Determine the (x, y) coordinate at the center of the cell enclosing the given text.  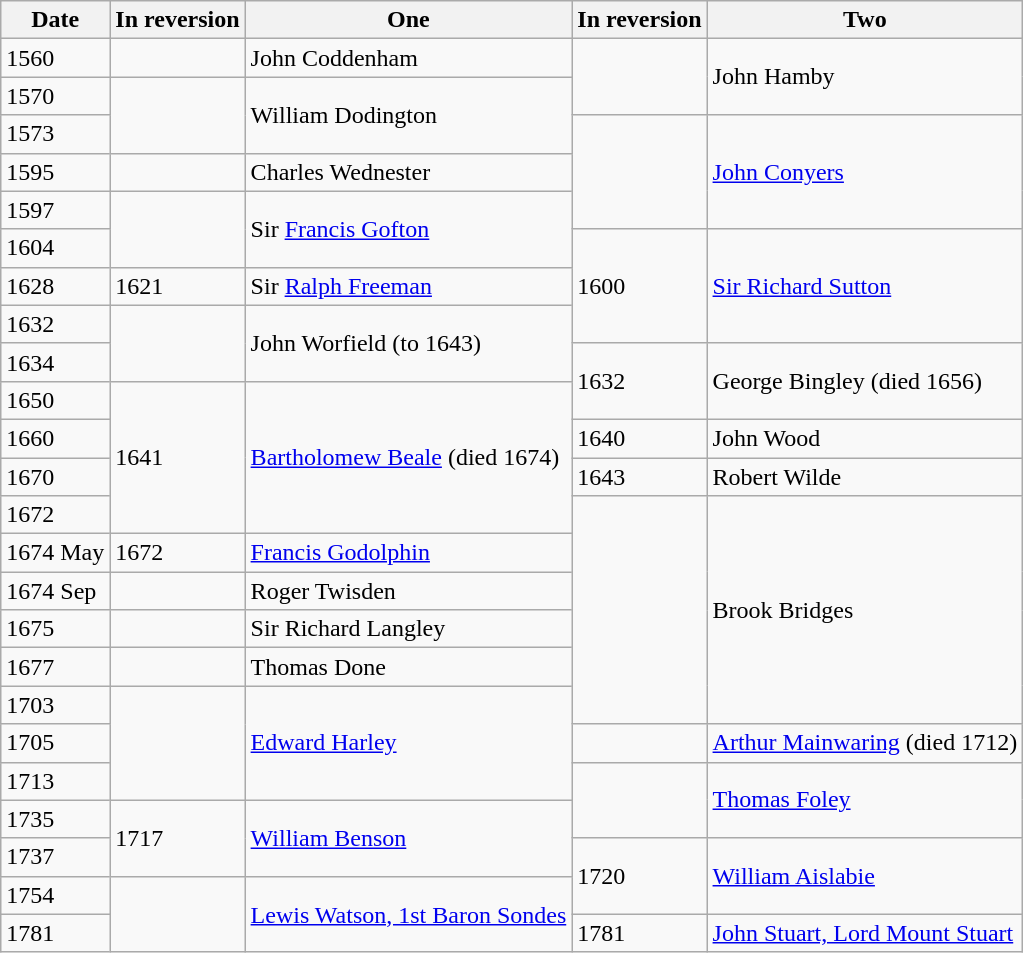
George Bingley (died 1656) (865, 381)
John Conyers (865, 172)
John Hamby (865, 77)
1628 (56, 286)
1720 (640, 876)
1674 Sep (56, 591)
1674 May (56, 553)
1670 (56, 477)
1641 (178, 457)
Arthur Mainwaring (died 1712) (865, 743)
1570 (56, 96)
Roger Twisden (408, 591)
1754 (56, 895)
1597 (56, 210)
Thomas Foley (865, 800)
John Stuart, Lord Mount Stuart (865, 933)
John Coddenham (408, 58)
1735 (56, 819)
1621 (178, 286)
1634 (56, 362)
1660 (56, 438)
Two (865, 20)
John Wood (865, 438)
Francis Godolphin (408, 553)
Edward Harley (408, 743)
Robert Wilde (865, 477)
1677 (56, 667)
1560 (56, 58)
1703 (56, 705)
Thomas Done (408, 667)
Sir Francis Gofton (408, 229)
William Benson (408, 838)
1717 (178, 838)
1643 (640, 477)
John Worfield (to 1643) (408, 343)
Sir Richard Sutton (865, 286)
1650 (56, 400)
Brook Bridges (865, 610)
1705 (56, 743)
Date (56, 20)
1675 (56, 629)
1600 (640, 286)
1573 (56, 134)
1737 (56, 857)
Bartholomew Beale (died 1674) (408, 457)
William Dodington (408, 115)
Charles Wednester (408, 172)
Lewis Watson, 1st Baron Sondes (408, 914)
William Aislabie (865, 876)
Sir Ralph Freeman (408, 286)
1640 (640, 438)
Sir Richard Langley (408, 629)
One (408, 20)
1713 (56, 781)
1595 (56, 172)
1604 (56, 248)
